Pinpoint the cell where the given text exists, returning its [X, Y] midpoint coordinate. 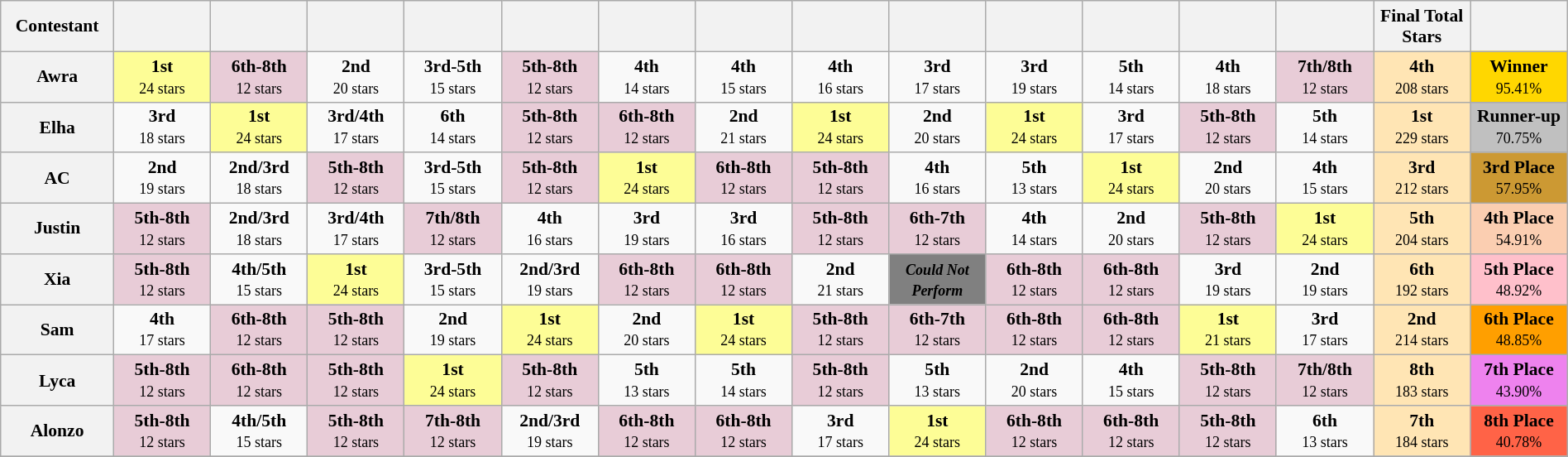
Sam [58, 330]
7th Place 43.90% [1518, 381]
4th 17 stars [162, 330]
7th 184 stars [1422, 431]
1st 21 stars [1227, 330]
6th Place 48.85% [1518, 330]
4th 15 stars [743, 76]
2nd/3rd 19 stars [549, 431]
1st24 stars [1325, 228]
4th 208 stars [1422, 76]
5th 204 stars [1422, 228]
8th 183 stars [1422, 381]
3rd 212 stars [1422, 179]
8th Place 40.78% [1518, 431]
Winner 95.41% [1518, 76]
6th 14 stars [453, 127]
Elha [58, 127]
4th18 stars [1227, 76]
7th/8th 12 stars [1325, 76]
3rd Place 57.95% [1518, 179]
4th14 stars [1034, 228]
4th Place 54.91% [1518, 228]
Contestant [58, 26]
Alonzo [58, 431]
Could Not Perform [938, 280]
2nd 214 stars [1422, 330]
2nd 21 stars [743, 127]
7th-8th12 stars [453, 431]
3rd-5th 15 stars [453, 76]
1st 229 stars [1422, 127]
5th Place 48.92% [1518, 280]
4th 14 stars [647, 76]
2nd19 stars [453, 330]
Lyca [58, 381]
Final Total Stars [1422, 26]
Xia [58, 280]
3rd19 stars [1034, 76]
3rd 16 stars [743, 228]
3rd 18 stars [162, 127]
6th 13 stars [1325, 431]
4th16 stars [938, 179]
Justin [58, 228]
5th 14 stars [743, 381]
5th 13 stars [647, 381]
Awra [58, 76]
Runner-up 70.75% [1518, 127]
2nd/3rd19 stars [549, 280]
6th 192 stars [1422, 280]
AC [58, 179]
2nd21 stars [840, 280]
